Search for the cell housing the specified text and yield its [x, y] center coordinate. 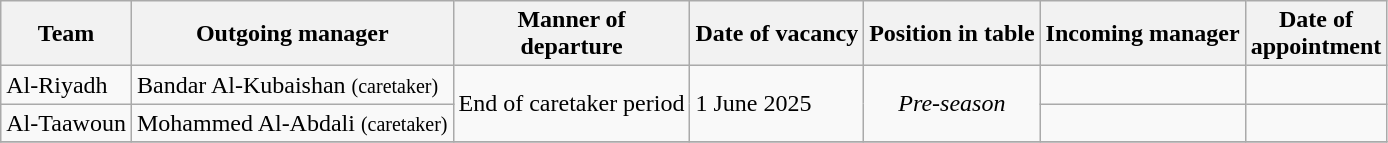
Pre-season [952, 104]
Mohammed Al-Abdali (caretaker) [292, 123]
Position in table [952, 34]
Date of vacancy [777, 34]
Manner ofdeparture [572, 34]
End of caretaker period [572, 104]
Al-Taawoun [66, 123]
Bandar Al-Kubaishan (caretaker) [292, 85]
Incoming manager [1142, 34]
1 June 2025 [777, 104]
Team [66, 34]
Al-Riyadh [66, 85]
Date ofappointment [1316, 34]
Outgoing manager [292, 34]
